Provide the (X, Y) coordinate of the cell's center where the given text is located.  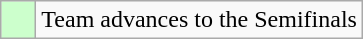
Team advances to the Semifinals (200, 20)
